Output the [x, y] coordinate of the center of the cell containing the given text.  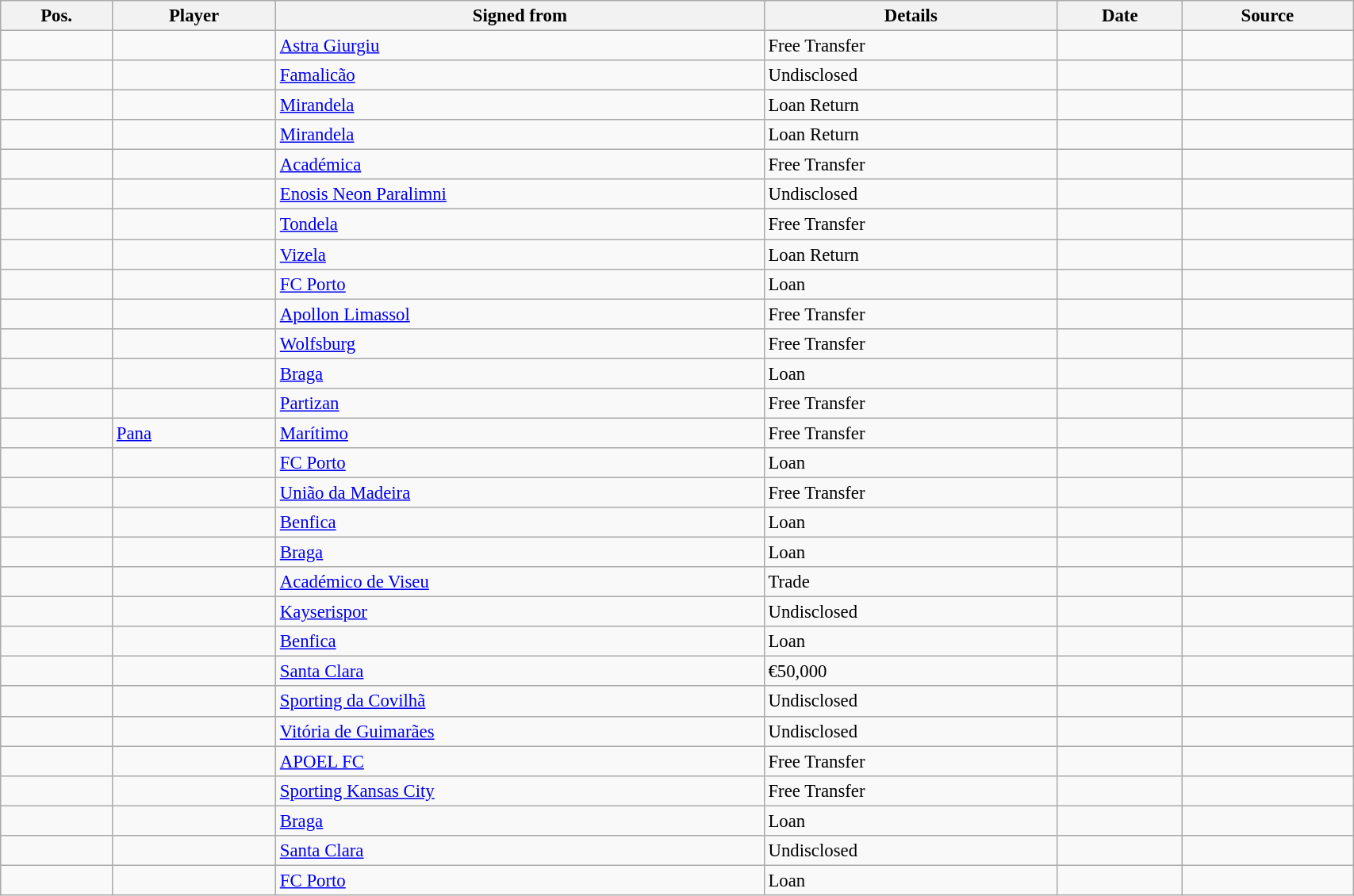
Académica [520, 165]
€50,000 [911, 672]
Enosis Neon Paralimni [520, 194]
Kayserispor [520, 612]
Apollon Limassol [520, 314]
Académico de Viseu [520, 582]
Trade [911, 582]
Pos. [57, 16]
Sporting Kansas City [520, 791]
Sporting da Covilhã [520, 702]
Signed from [520, 16]
Partizan [520, 404]
Pana [194, 433]
APOEL FC [520, 761]
Famalicão [520, 75]
Source [1268, 16]
União da Madeira [520, 492]
Details [911, 16]
Date [1120, 16]
Vizela [520, 255]
Wolfsburg [520, 343]
Tondela [520, 224]
Astra Giurgiu [520, 46]
Marítimo [520, 433]
Player [194, 16]
Vitória de Guimarães [520, 731]
